Provide the (X, Y) coordinate of the cell's center where the given text is located.  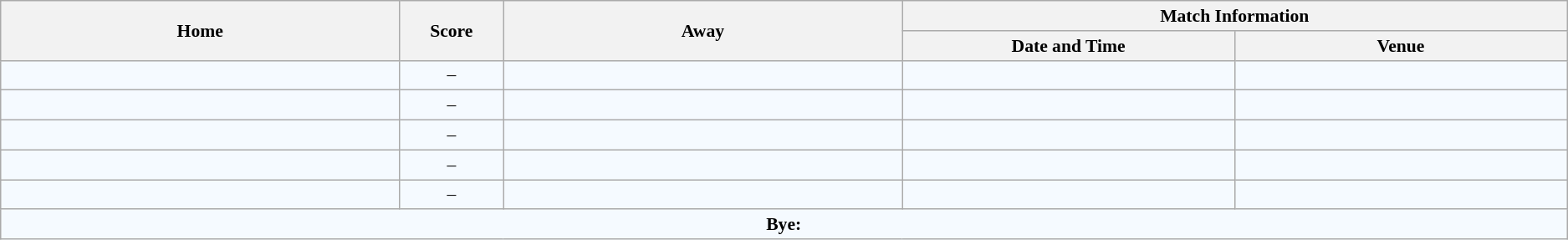
Away (702, 30)
Venue (1400, 46)
Score (452, 30)
Date and Time (1069, 46)
Home (201, 30)
Bye: (784, 225)
Match Information (1234, 16)
